Detect which cell encompasses the target text, then output its (x, y) center coordinate. 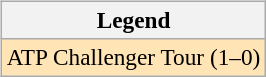
ATP Challenger Tour (1–0) (133, 57)
Legend (133, 20)
